Find where the given text appears and provide that cell's center as (X, Y) coordinate. 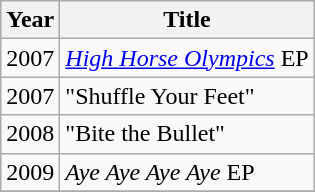
Aye Aye Aye Aye EP (187, 172)
2009 (30, 172)
"Bite the Bullet" (187, 134)
Title (187, 20)
High Horse Olympics EP (187, 58)
"Shuffle Your Feet" (187, 96)
Year (30, 20)
2008 (30, 134)
